Search for the cell housing the specified text and yield its [X, Y] center coordinate. 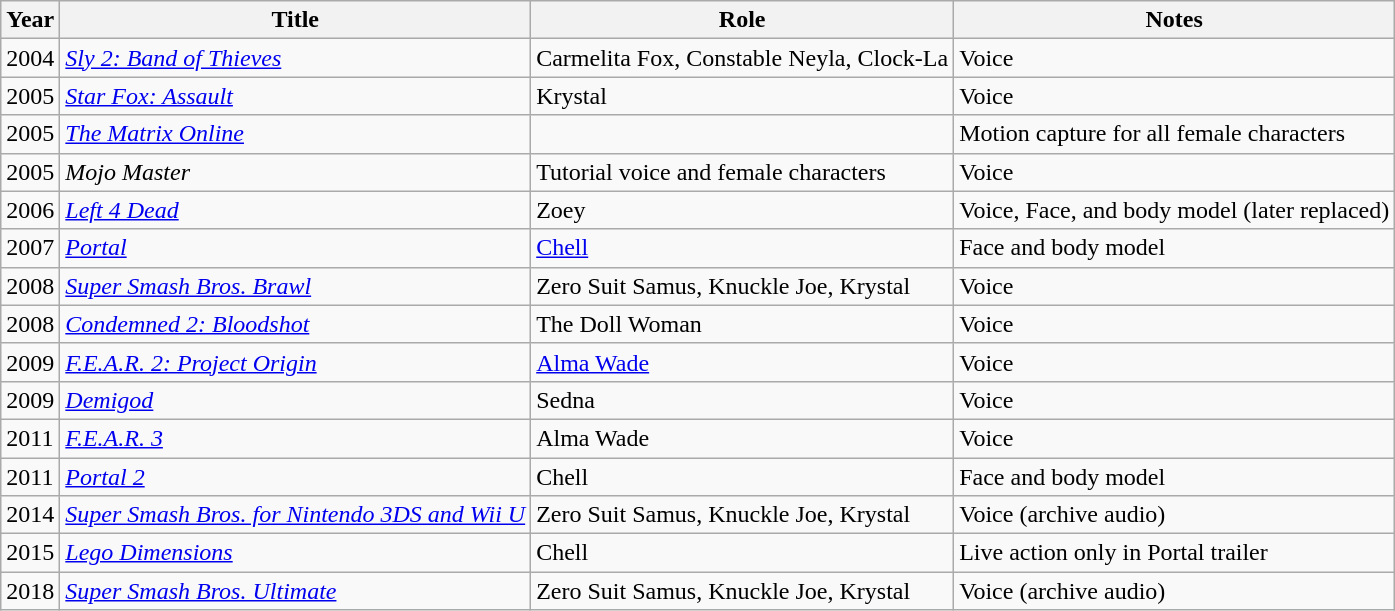
Zoey [742, 210]
Sedna [742, 400]
Condemned 2: Bloodshot [296, 324]
2014 [30, 515]
Super Smash Bros. for Nintendo 3DS and Wii U [296, 515]
2004 [30, 58]
Left 4 Dead [296, 210]
Lego Dimensions [296, 553]
The Doll Woman [742, 324]
Live action only in Portal trailer [1174, 553]
Title [296, 20]
Notes [1174, 20]
Motion capture for all female characters [1174, 134]
2018 [30, 591]
Voice, Face, and body model (later replaced) [1174, 210]
F.E.A.R. 3 [296, 438]
2015 [30, 553]
Super Smash Bros. Brawl [296, 286]
Super Smash Bros. Ultimate [296, 591]
Portal 2 [296, 477]
Star Fox: Assault [296, 96]
The Matrix Online [296, 134]
F.E.A.R. 2: Project Origin [296, 362]
Mojo Master [296, 172]
2006 [30, 210]
Tutorial voice and female characters [742, 172]
Portal [296, 248]
Year [30, 20]
Carmelita Fox, Constable Neyla, Clock-La [742, 58]
Sly 2: Band of Thieves [296, 58]
Demigod [296, 400]
Krystal [742, 96]
Role [742, 20]
2007 [30, 248]
